Detect which cell encompasses the target text, then output its [x, y] center coordinate. 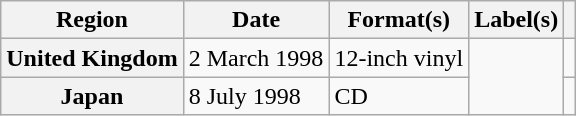
12-inch vinyl [399, 58]
United Kingdom [92, 58]
Japan [92, 96]
2 March 1998 [256, 58]
CD [399, 96]
Date [256, 20]
Region [92, 20]
Label(s) [516, 20]
Format(s) [399, 20]
8 July 1998 [256, 96]
